Extract the [X, Y] coordinate from the center of the cell holding the provided text.  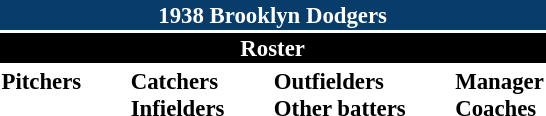
1938 Brooklyn Dodgers [272, 15]
Roster [272, 48]
